Search for the cell housing the specified text and yield its [X, Y] center coordinate. 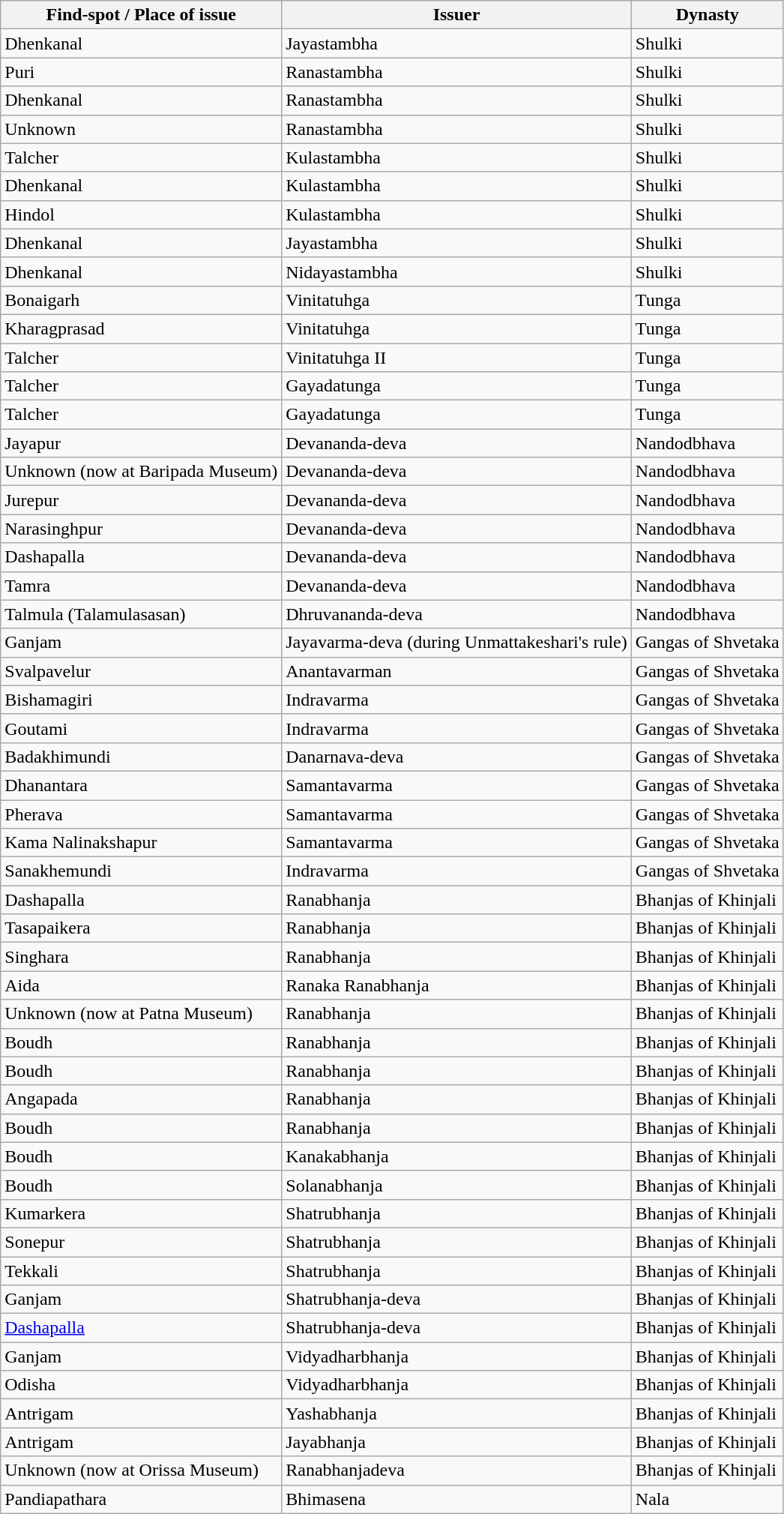
Pandiapathara [141, 1499]
Kharagprasad [141, 328]
Dynasty [708, 15]
Ranabhanjadeva [457, 1471]
Aida [141, 985]
Solanabhanja [457, 1185]
Jayabhanja [457, 1442]
Bonaigarh [141, 300]
Jayapur [141, 443]
Pherava [141, 814]
Badakhimundi [141, 757]
Sanakhemundi [141, 871]
Jayavarma-deva (during Unmattakeshari's rule) [457, 643]
Unknown [141, 129]
Danarnava-deva [457, 757]
Bhimasena [457, 1499]
Tamra [141, 586]
Goutami [141, 728]
Tasapaikera [141, 928]
Narasinghpur [141, 529]
Yashabhanja [457, 1414]
Unknown (now at Baripada Museum) [141, 472]
Find-spot / Place of issue [141, 15]
Nidayastambha [457, 271]
Bishamagiri [141, 700]
Nala [708, 1499]
Kumarkera [141, 1213]
Dhanantara [141, 785]
Sonepur [141, 1242]
Ranaka Ranabhanja [457, 985]
Vinitatuhga II [457, 358]
Singhara [141, 957]
Svalpavelur [141, 671]
Kama Nalinakshapur [141, 843]
Odisha [141, 1385]
Puri [141, 72]
Hindol [141, 214]
Unknown (now at Patna Museum) [141, 1014]
Talmula (Talamulasasan) [141, 614]
Dhruvananda-deva [457, 614]
Unknown (now at Orissa Museum) [141, 1471]
Angapada [141, 1099]
Kanakabhanja [457, 1156]
Anantavarman [457, 671]
Issuer [457, 15]
Jurepur [141, 500]
Tekkali [141, 1271]
